Provide the [x, y] coordinate of the cell's center where the given text is located.  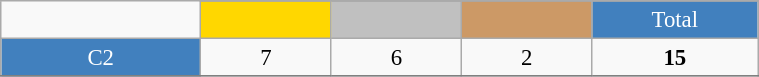
6 [396, 58]
15 [675, 58]
Total [675, 20]
7 [266, 58]
2 [527, 58]
C2 [101, 58]
